Detect which cell encompasses the target text, then output its [X, Y] center coordinate. 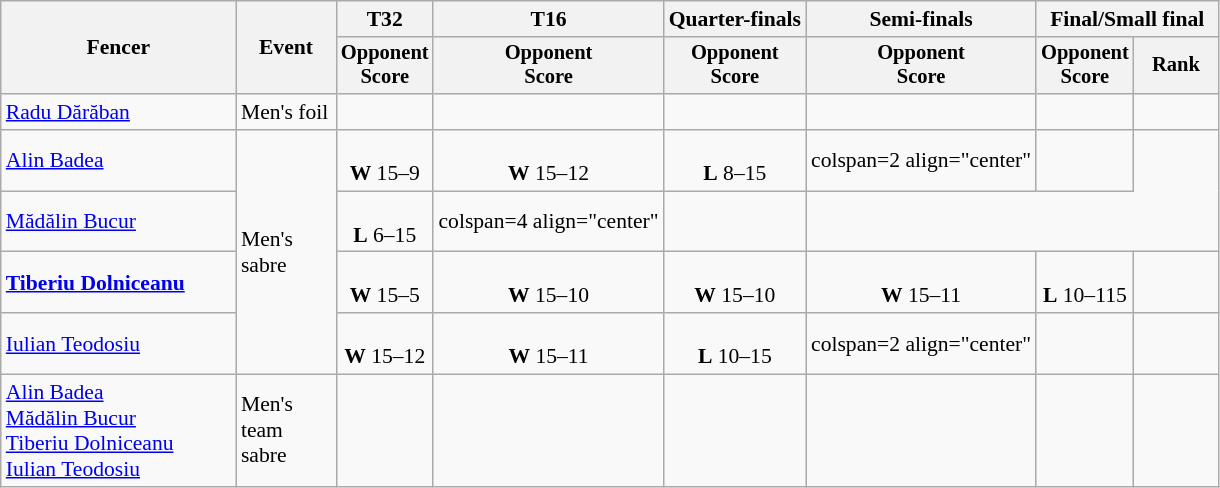
L 10–115 [1084, 282]
colspan=4 align="center" [548, 222]
Men's team sabre [286, 431]
Final/Small final [1127, 19]
Fencer [118, 48]
Tiberiu Dolniceanu [118, 282]
T16 [548, 19]
L 8–15 [735, 160]
Quarter-finals [735, 19]
T32 [384, 19]
Men's foil [286, 112]
Mădălin Bucur [118, 222]
Iulian Teodosiu [118, 344]
L 10–15 [735, 344]
Event [286, 48]
Rank [1176, 66]
Radu Dărăban [118, 112]
L 6–15 [384, 222]
Alin Badea [118, 160]
W 15–5 [384, 282]
W 15–9 [384, 160]
Alin BadeaMădălin BucurTiberiu DolniceanuIulian Teodosiu [118, 431]
Men's sabre [286, 252]
Semi-finals [921, 19]
